Return (X, Y) of the center of cell containing provided text 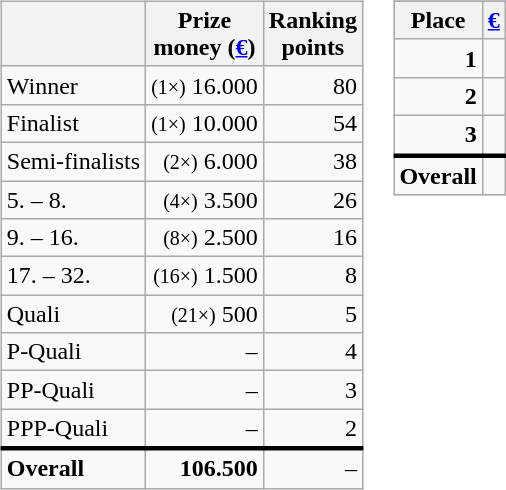
(1×) 10.000 (205, 123)
5 (312, 314)
PPP-Quali (73, 429)
4 (312, 352)
Winner (73, 85)
PP-Quali (73, 390)
106.500 (205, 468)
(16×) 1.500 (205, 276)
17. – 32. (73, 276)
5. – 8. (73, 199)
80 (312, 85)
(2×) 6.000 (205, 161)
8 (312, 276)
(1×) 16.000 (205, 85)
(4×) 3.500 (205, 199)
26 (312, 199)
Prizemoney (€) (205, 34)
1 (438, 58)
€ (494, 20)
Quali (73, 314)
(8×) 2.500 (205, 238)
38 (312, 161)
Finalist (73, 123)
Place (438, 20)
Semi-finalists (73, 161)
16 (312, 238)
54 (312, 123)
9. – 16. (73, 238)
P-Quali (73, 352)
Rankingpoints (312, 34)
(21×) 500 (205, 314)
